Extract the (X, Y) coordinate from the center of the cell holding the provided text.  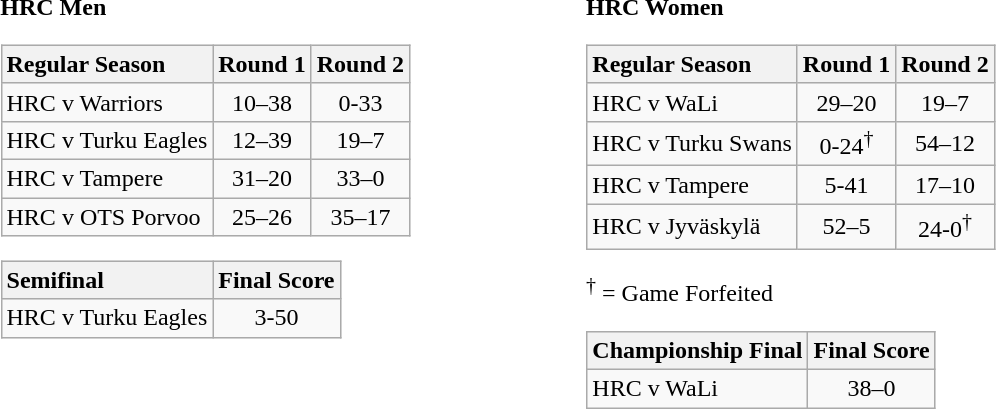
5-41 (846, 185)
HRC v Jyväskylä (692, 226)
Semifinal (107, 280)
10–38 (262, 102)
25–26 (262, 217)
35–17 (360, 217)
HRC v Warriors (107, 102)
3-50 (276, 318)
12–39 (262, 140)
0-33 (360, 102)
33–0 (360, 178)
54–12 (945, 144)
38–0 (872, 389)
52–5 (846, 226)
HRC v OTS Porvoo (107, 217)
HRC v Turku Swans (692, 144)
17–10 (945, 185)
31–20 (262, 178)
0-24† (846, 144)
24-0† (945, 226)
29–20 (846, 102)
Championship Final (698, 351)
